Identify which cell holds the provided text, then report its [X, Y] central coordinate. 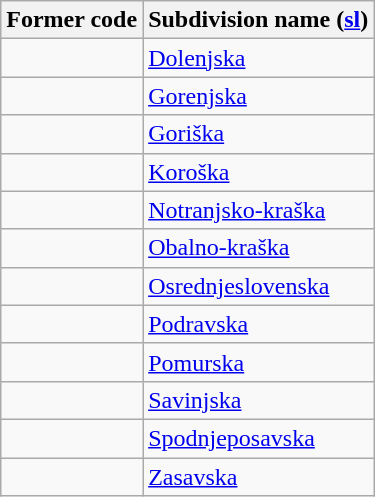
Osrednjeslovenska [258, 286]
Notranjsko-kraška [258, 210]
Pomurska [258, 362]
Obalno-kraška [258, 248]
Zasavska [258, 477]
Gorenjska [258, 96]
Savinjska [258, 400]
Subdivision name (sl) [258, 20]
Spodnjeposavska [258, 438]
Former code [72, 20]
Goriška [258, 134]
Dolenjska [258, 58]
Koroška [258, 172]
Podravska [258, 324]
